Return the [x, y] coordinate for the center point of the cell that contains the specified text.  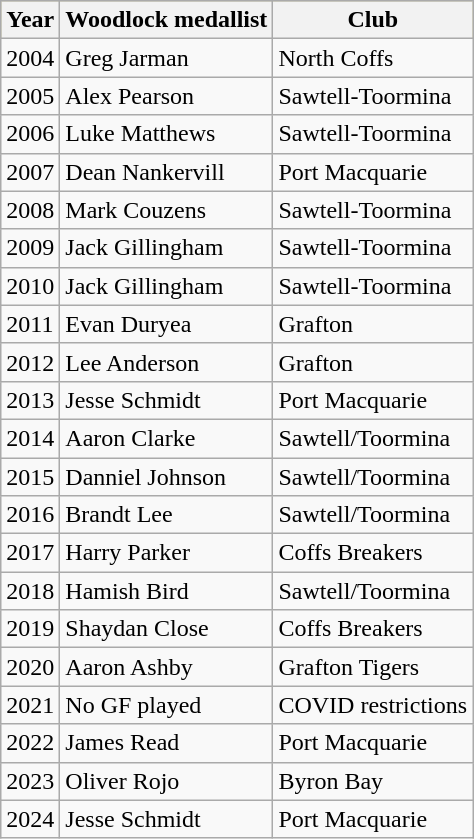
Woodlock medallist [166, 20]
No GF played [166, 705]
Shaydan Close [166, 629]
2015 [30, 477]
2016 [30, 515]
2020 [30, 667]
Hamish Bird [166, 591]
Greg Jarman [166, 58]
Oliver Rojo [166, 781]
North Coffs [373, 58]
2024 [30, 819]
Year [30, 20]
2006 [30, 134]
COVID restrictions [373, 705]
2018 [30, 591]
Lee Anderson [166, 362]
Club [373, 20]
Evan Duryea [166, 324]
Luke Matthews [166, 134]
2023 [30, 781]
2021 [30, 705]
2005 [30, 96]
2017 [30, 553]
2007 [30, 172]
Alex Pearson [166, 96]
2010 [30, 286]
2009 [30, 248]
Aaron Clarke [166, 438]
2012 [30, 362]
2013 [30, 400]
James Read [166, 743]
Brandt Lee [166, 515]
Dean Nankervill [166, 172]
2014 [30, 438]
Byron Bay [373, 781]
Mark Couzens [166, 210]
2022 [30, 743]
Harry Parker [166, 553]
Danniel Johnson [166, 477]
2011 [30, 324]
Grafton Tigers [373, 667]
Aaron Ashby [166, 667]
2004 [30, 58]
2019 [30, 629]
2008 [30, 210]
